Provide the (x, y) coordinate of the cell's center where the given text is located.  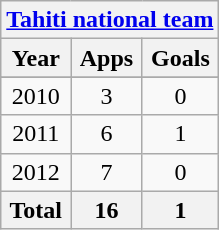
Tahiti national team (110, 20)
Year (36, 58)
Total (36, 210)
7 (106, 172)
2010 (36, 96)
3 (106, 96)
16 (106, 210)
2012 (36, 172)
2011 (36, 134)
Apps (106, 58)
Goals (180, 58)
6 (106, 134)
